Return (x, y) of the center of cell containing provided text 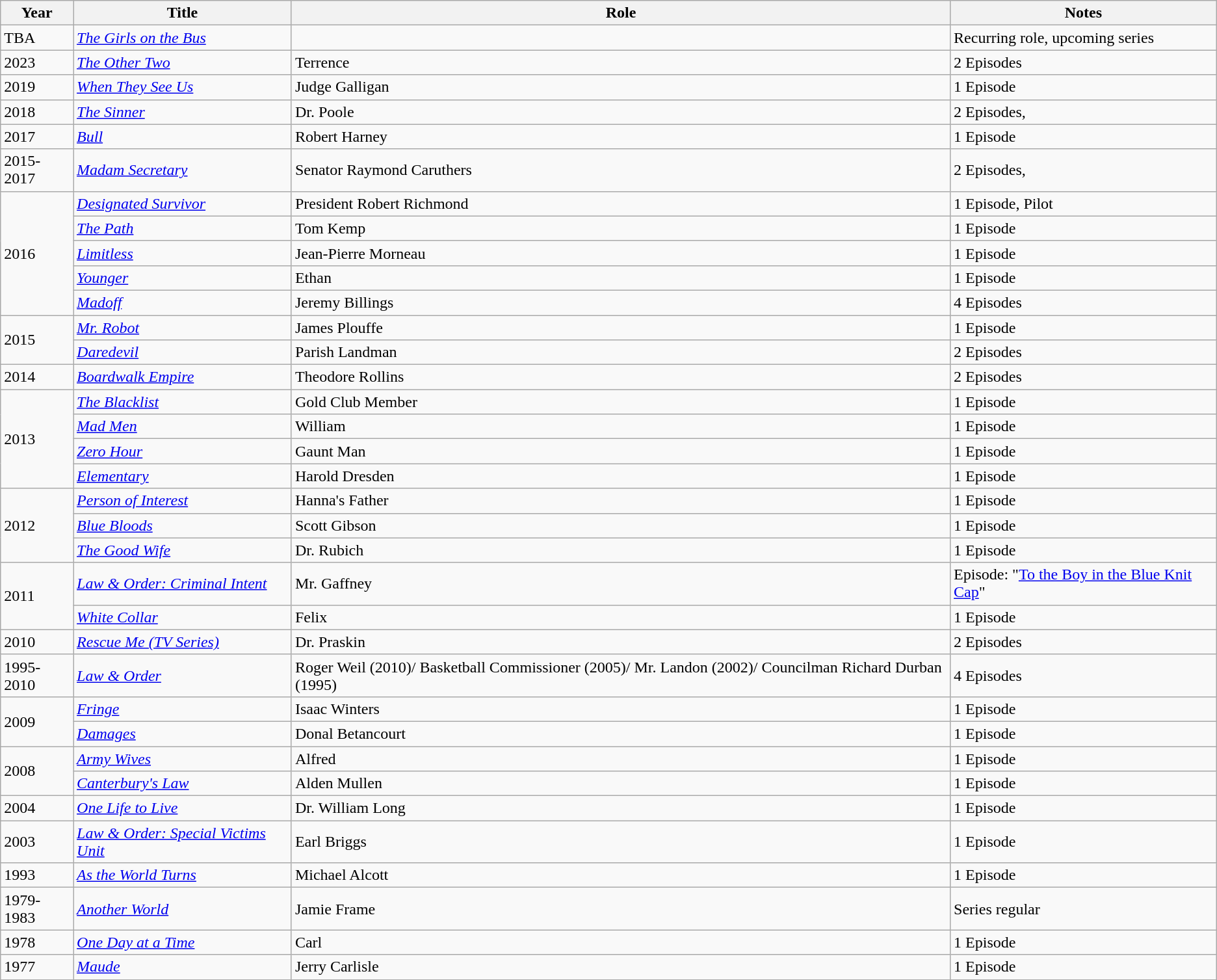
Notes (1084, 13)
Rescue Me (TV Series) (183, 642)
Dr. William Long (620, 808)
2003 (37, 841)
2004 (37, 808)
Donal Betancourt (620, 734)
Dr. Praskin (620, 642)
Dr. Poole (620, 112)
TBA (37, 38)
2010 (37, 642)
2009 (37, 721)
2014 (37, 377)
Carl (620, 942)
Mr. Robot (183, 327)
Bull (183, 137)
Elementary (183, 476)
Dr. Rubich (620, 550)
Law & Order: Special Victims Unit (183, 841)
Fringe (183, 709)
Scott Gibson (620, 525)
President Robert Richmond (620, 204)
Law & Order (183, 675)
Limitless (183, 253)
Gaunt Man (620, 451)
1993 (37, 875)
Law & Order: Criminal Intent (183, 584)
Boardwalk Empire (183, 377)
Person of Interest (183, 501)
Episode: "To the Boy in the Blue Knit Cap" (1084, 584)
The Other Two (183, 62)
Canterbury's Law (183, 784)
Role (620, 13)
2011 (37, 596)
Blue Bloods (183, 525)
William (620, 427)
Alfred (620, 759)
Earl Briggs (620, 841)
2019 (37, 87)
Jean-Pierre Morneau (620, 253)
Maude (183, 967)
2017 (37, 137)
1 Episode, Pilot (1084, 204)
Series regular (1084, 909)
Theodore Rollins (620, 377)
Jamie Frame (620, 909)
Parish Landman (620, 352)
2012 (37, 525)
Recurring role, upcoming series (1084, 38)
Hanna's Father (620, 501)
James Plouffe (620, 327)
Judge Galligan (620, 87)
Mad Men (183, 427)
2013 (37, 439)
Robert Harney (620, 137)
Michael Alcott (620, 875)
1977 (37, 967)
The Blacklist (183, 402)
Isaac Winters (620, 709)
Daredevil (183, 352)
Year (37, 13)
Ethan (620, 278)
Damages (183, 734)
2008 (37, 771)
Terrence (620, 62)
Designated Survivor (183, 204)
One Day at a Time (183, 942)
Zero Hour (183, 451)
Mr. Gaffney (620, 584)
2018 (37, 112)
Tom Kemp (620, 228)
Roger Weil (2010)/ Basketball Commissioner (2005)/ Mr. Landon (2002)/ Councilman Richard Durban (1995) (620, 675)
White Collar (183, 617)
Harold Dresden (620, 476)
2023 (37, 62)
Senator Raymond Caruthers (620, 170)
Gold Club Member (620, 402)
The Sinner (183, 112)
One Life to Live (183, 808)
Army Wives (183, 759)
Another World (183, 909)
Title (183, 13)
Madoff (183, 302)
The Path (183, 228)
The Good Wife (183, 550)
Jeremy Billings (620, 302)
1978 (37, 942)
Madam Secretary (183, 170)
When They See Us (183, 87)
As the World Turns (183, 875)
1979-1983 (37, 909)
2016 (37, 253)
Jerry Carlisle (620, 967)
Alden Mullen (620, 784)
2015 (37, 339)
1995-2010 (37, 675)
The Girls on the Bus (183, 38)
Younger (183, 278)
2015-2017 (37, 170)
Felix (620, 617)
